Identify which cell holds the provided text, then report its [X, Y] central coordinate. 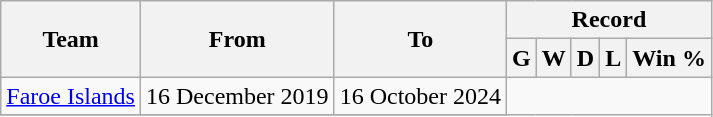
To [420, 39]
Faroe Islands [71, 96]
G [521, 58]
L [614, 58]
W [554, 58]
Record [608, 20]
From [237, 39]
16 October 2024 [420, 96]
16 December 2019 [237, 96]
Win % [670, 58]
D [585, 58]
Team [71, 39]
